Extract the (x, y) coordinate from the center of the cell holding the provided text.  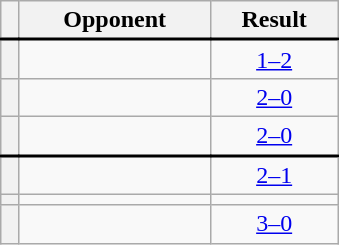
Opponent (114, 20)
3–0 (274, 224)
2–1 (274, 174)
Result (274, 20)
1–2 (274, 60)
